Find where the given text appears and provide that cell's center as [X, Y] coordinate. 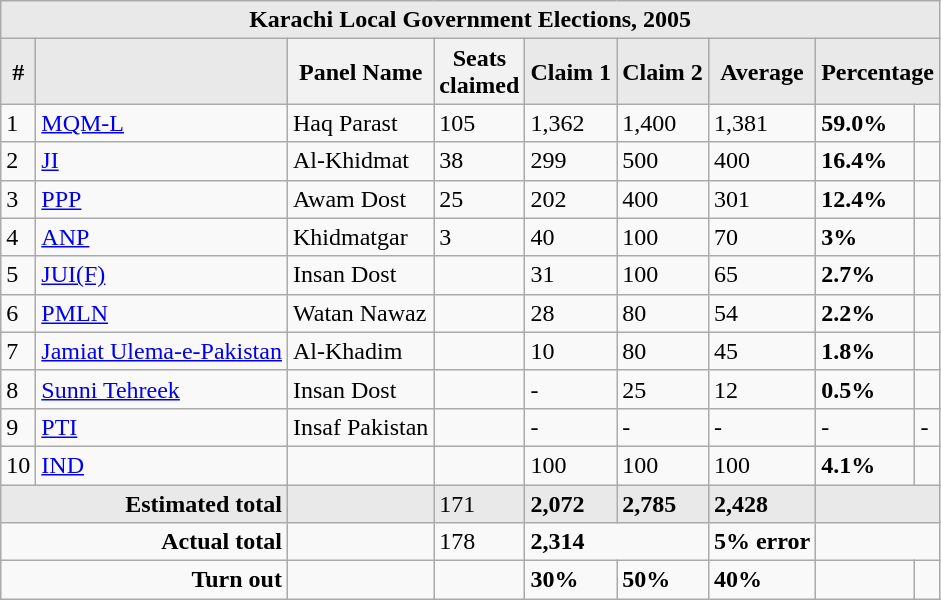
MQM-L [162, 123]
8 [18, 389]
105 [480, 123]
2.7% [866, 275]
Sunni Tehreek [162, 389]
2,785 [663, 503]
# [18, 72]
JUI(F) [162, 275]
5 [18, 275]
2 [18, 161]
PMLN [162, 313]
202 [571, 199]
65 [762, 275]
31 [571, 275]
Estimated total [144, 503]
1,400 [663, 123]
5% error [762, 542]
Percentage [878, 72]
Karachi Local Government Elections, 2005 [470, 20]
Turn out [144, 580]
JI [162, 161]
Claim 2 [663, 72]
2,428 [762, 503]
16.4% [866, 161]
6 [18, 313]
Khidmatgar [360, 237]
299 [571, 161]
IND [162, 465]
40% [762, 580]
ANP [162, 237]
Seatsclaimed [480, 72]
50% [663, 580]
7 [18, 351]
301 [762, 199]
12.4% [866, 199]
0.5% [866, 389]
178 [480, 542]
Watan Nawaz [360, 313]
38 [480, 161]
Awam Dost [360, 199]
Actual total [144, 542]
1,381 [762, 123]
2,072 [571, 503]
2.2% [866, 313]
Average [762, 72]
4 [18, 237]
9 [18, 427]
500 [663, 161]
Jamiat Ulema-e-Pakistan [162, 351]
Haq Parast [360, 123]
PPP [162, 199]
Al-Khadim [360, 351]
1.8% [866, 351]
45 [762, 351]
1,362 [571, 123]
59.0% [866, 123]
3% [866, 237]
40 [571, 237]
12 [762, 389]
2,314 [616, 542]
171 [480, 503]
Insaf Pakistan [360, 427]
Claim 1 [571, 72]
4.1% [866, 465]
PTI [162, 427]
30% [571, 580]
70 [762, 237]
Panel Name [360, 72]
Al-Khidmat [360, 161]
1 [18, 123]
28 [571, 313]
54 [762, 313]
